Pinpoint the cell where the given text exists, returning its (x, y) midpoint coordinate. 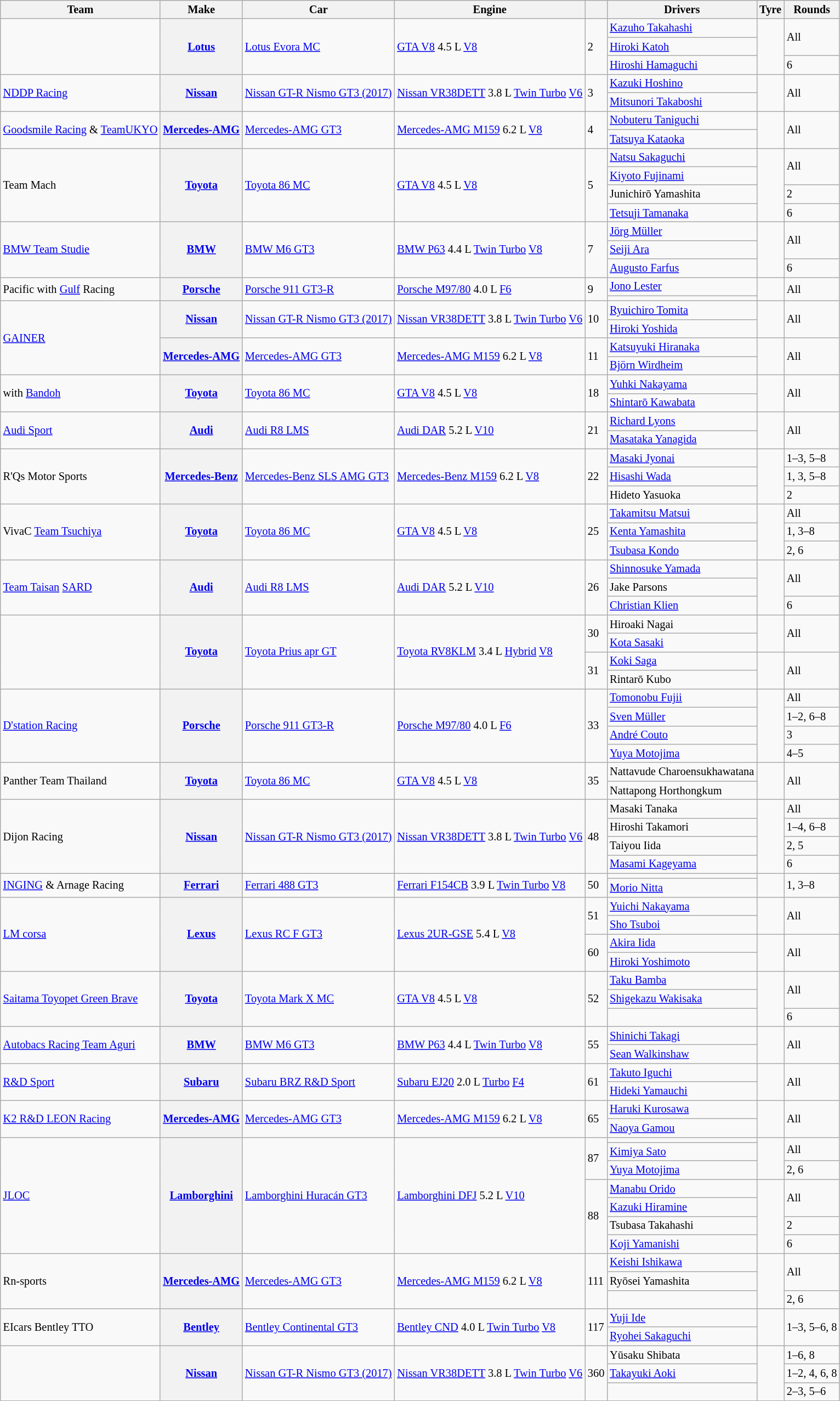
Tyre (770, 9)
11 (596, 357)
Tomonobu Fujii (682, 698)
55 (596, 1044)
Manabu Orido (682, 1189)
Tsubasa Takahashi (682, 1225)
Dijon Racing (81, 836)
Audi Sport (81, 430)
Keishi Ishikawa (682, 1262)
Jono Lester (682, 286)
1–2, 4, 6, 8 (811, 1373)
Subaru (201, 1082)
Hiroki Yoshida (682, 329)
Kota Sasaki (682, 642)
Lamborghini DFJ 5.2 L V10 (490, 1195)
1–3, 5–8 (811, 458)
2, 5 (811, 846)
Hiroshi Takamori (682, 827)
Sho Tsuboi (682, 925)
Augusto Farfus (682, 268)
Richard Lyons (682, 421)
1–4, 6–8 (811, 827)
Bentley CND 4.0 L Twin Turbo V8 (490, 1326)
Team (81, 9)
50 (596, 885)
Hiroki Yoshimoto (682, 962)
88 (596, 1217)
Mitsunori Takaboshi (682, 102)
Ryohei Sakaguchi (682, 1336)
60 (596, 952)
Shintarō Kawabata (682, 403)
Kenta Yamashita (682, 532)
Yuichi Nakayama (682, 906)
R&D Sport (81, 1082)
4–5 (811, 753)
Hiroaki Nagai (682, 624)
Panther Team Thailand (81, 781)
Hiroki Katoh (682, 47)
Saitama Toyopet Green Brave (81, 998)
Lotus (201, 46)
Hisashi Wada (682, 476)
LM corsa (81, 934)
33 (596, 725)
Kazuki Hoshino (682, 83)
51 (596, 915)
GAINER (81, 338)
Shinichi Takagi (682, 1036)
35 (596, 781)
Tsubasa Kondo (682, 550)
Natsu Sakaguchi (682, 157)
21 (596, 430)
Jake Parsons (682, 587)
with Bandoh (81, 393)
18 (596, 393)
Sven Müller (682, 716)
30 (596, 633)
Akira Iida (682, 943)
R'Qs Motor Sports (81, 476)
Car (318, 9)
7 (596, 249)
Masaki Tanaka (682, 809)
22 (596, 476)
Kazuki Hiramine (682, 1207)
65 (596, 1118)
Lamborghini Huracán GT3 (318, 1195)
Yuji Ide (682, 1318)
Takamitsu Matsui (682, 513)
Make (201, 9)
Junichirō Yamashita (682, 194)
Ferrari (201, 885)
9 (596, 289)
VivaC Team Tsuchiya (81, 532)
Hideto Yasuoka (682, 495)
K2 R&D LEON Racing (81, 1118)
Rn-sports (81, 1280)
Masami Kageyama (682, 864)
Lexus 2UR-GSE 5.4 L V8 (490, 934)
Masataka Yanagida (682, 439)
Lexus (201, 934)
Bentley Continental GT3 (318, 1326)
Nattapong Horthongkum (682, 790)
Naoya Gamou (682, 1128)
1–3, 5–6, 8 (811, 1326)
André Couto (682, 735)
Shigekazu Wakisaka (682, 998)
BMW Team Studie (81, 249)
Rintarō Kubo (682, 680)
Kazuho Takahashi (682, 28)
117 (596, 1326)
Autobacs Racing Team Aguri (81, 1044)
48 (596, 836)
Koji Yamanishi (682, 1244)
Drivers (682, 9)
1–6, 8 (811, 1355)
Kiyoto Fujinami (682, 176)
Pacific with Gulf Racing (81, 289)
Katsuyuki Hiranaka (682, 347)
Tetsuji Tamanaka (682, 213)
Christian Klien (682, 606)
EIcars Bentley TTO (81, 1326)
31 (596, 670)
Toyota RV8KLM 3.4 L Hybrid V8 (490, 652)
Mercedes-Benz (201, 476)
Koki Saga (682, 661)
INGING & Arnage Racing (81, 885)
Taiyou Iida (682, 846)
Seiji Ara (682, 250)
111 (596, 1280)
4 (596, 129)
Sean Walkinshaw (682, 1054)
61 (596, 1082)
Yūsaku Shibata (682, 1355)
Taku Bamba (682, 980)
Tatsuya Kataoka (682, 139)
Jörg Müller (682, 231)
Masaki Jyonai (682, 458)
Mercedes-Benz SLS AMG GT3 (318, 476)
Engine (490, 9)
Team Mach (81, 185)
Rounds (811, 9)
JLOC (81, 1195)
D'station Racing (81, 725)
Toyota Mark X MC (318, 998)
Subaru EJ20 2.0 L Turbo F4 (490, 1082)
Bentley (201, 1326)
Shinnosuke Yamada (682, 569)
Ryuichiro Tomita (682, 310)
NDDP Racing (81, 92)
Lotus Evora MC (318, 46)
Haruki Kurosawa (682, 1109)
Lexus RC F GT3 (318, 934)
Björn Wirdheim (682, 365)
Morio Nitta (682, 888)
Goodsmile Racing & TeamUKYO (81, 129)
Takuto Iguchi (682, 1072)
10 (596, 319)
52 (596, 998)
Ferrari 488 GT3 (318, 885)
26 (596, 587)
Ryōsei Yamashita (682, 1281)
25 (596, 532)
Mercedes-Benz M159 6.2 L V8 (490, 476)
Ferrari F154CB 3.9 L Twin Turbo V8 (490, 885)
360 (596, 1374)
Nattavude Charoensukhawatana (682, 772)
2–3, 5–6 (811, 1392)
1–2, 6–8 (811, 716)
1, 3, 5–8 (811, 476)
Toyota Prius apr GT (318, 652)
Subaru BRZ R&D Sport (318, 1082)
Yuhki Nakayama (682, 384)
Nobuteru Taniguchi (682, 120)
Team Taisan SARD (81, 587)
5 (596, 185)
Hiroshi Hamaguchi (682, 65)
Hideki Yamauchi (682, 1091)
Kimiya Sato (682, 1151)
Takayuki Aoki (682, 1373)
Lamborghini (201, 1195)
87 (596, 1159)
